Provide the (X, Y) coordinate of the cell's center where the given text is located.  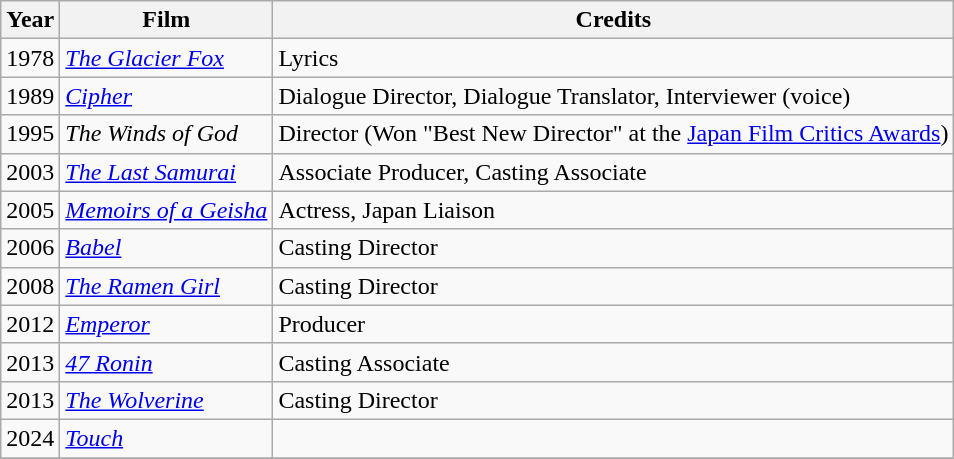
Producer (614, 324)
2006 (30, 248)
Dialogue Director, Dialogue Translator, Interviewer (voice) (614, 96)
2003 (30, 172)
Associate Producer, Casting Associate (614, 172)
Director (Won "Best New Director" at the Japan Film Critics Awards) (614, 134)
2005 (30, 210)
Lyrics (614, 58)
The Glacier Fox (166, 58)
The Wolverine (166, 400)
The Last Samurai (166, 172)
Babel (166, 248)
2008 (30, 286)
47 Ronin (166, 362)
Actress, Japan Liaison (614, 210)
Emperor (166, 324)
2012 (30, 324)
1989 (30, 96)
2024 (30, 438)
1995 (30, 134)
Film (166, 20)
Casting Associate (614, 362)
The Winds of God (166, 134)
Cipher (166, 96)
Credits (614, 20)
1978 (30, 58)
The Ramen Girl (166, 286)
Memoirs of a Geisha (166, 210)
Year (30, 20)
Touch (166, 438)
